Determine the [x, y] coordinate at the center of the cell enclosing the given text.  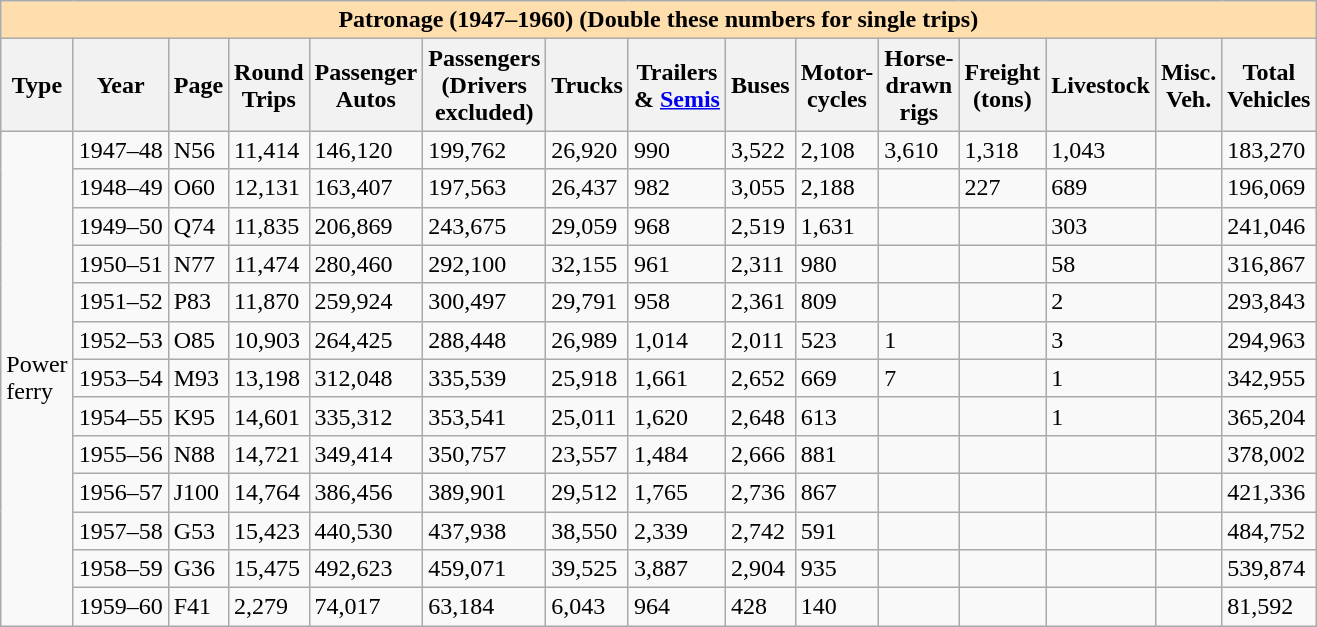
1957–58 [120, 531]
Buses [760, 85]
Round Trips [269, 85]
264,425 [366, 340]
428 [760, 607]
968 [676, 226]
1958–59 [120, 569]
3,610 [919, 150]
183,270 [1269, 150]
M93 [198, 378]
29,791 [588, 302]
2,339 [676, 531]
2,736 [760, 492]
Livestock [1101, 85]
293,843 [1269, 302]
Power ferry [37, 378]
1,765 [676, 492]
1,620 [676, 416]
440,530 [366, 531]
3,055 [760, 188]
591 [836, 531]
14,601 [269, 416]
1959–60 [120, 607]
Horse- drawn rigs [919, 85]
Passengers (Drivers excluded) [484, 85]
2,666 [760, 454]
259,924 [366, 302]
7 [919, 378]
292,100 [484, 264]
303 [1101, 226]
312,048 [366, 378]
26,437 [588, 188]
196,069 [1269, 188]
982 [676, 188]
437,938 [484, 531]
81,592 [1269, 607]
6,043 [588, 607]
1,661 [676, 378]
13,198 [269, 378]
206,869 [366, 226]
1949–50 [120, 226]
P83 [198, 302]
1,014 [676, 340]
2,188 [836, 188]
2,279 [269, 607]
N77 [198, 264]
29,512 [588, 492]
25,918 [588, 378]
961 [676, 264]
2,904 [760, 569]
2 [1101, 302]
15,475 [269, 569]
11,474 [269, 264]
867 [836, 492]
492,623 [366, 569]
29,059 [588, 226]
J100 [198, 492]
11,870 [269, 302]
316,867 [1269, 264]
539,874 [1269, 569]
58 [1101, 264]
335,312 [366, 416]
10,903 [269, 340]
26,920 [588, 150]
163,407 [366, 188]
2,519 [760, 226]
1951–52 [120, 302]
Passenger Autos [366, 85]
1,631 [836, 226]
300,497 [484, 302]
G53 [198, 531]
280,460 [366, 264]
1952–53 [120, 340]
1,318 [1002, 150]
378,002 [1269, 454]
1,484 [676, 454]
G36 [198, 569]
O85 [198, 340]
N88 [198, 454]
980 [836, 264]
484,752 [1269, 531]
15,423 [269, 531]
11,414 [269, 150]
Year [120, 85]
1947–48 [120, 150]
Motor- cycles [836, 85]
23,557 [588, 454]
Q74 [198, 226]
243,675 [484, 226]
Misc. Veh. [1188, 85]
964 [676, 607]
288,448 [484, 340]
958 [676, 302]
881 [836, 454]
1955–56 [120, 454]
241,046 [1269, 226]
39,525 [588, 569]
342,955 [1269, 378]
350,757 [484, 454]
2,011 [760, 340]
Type [37, 85]
1948–49 [120, 188]
3,887 [676, 569]
689 [1101, 188]
25,011 [588, 416]
199,762 [484, 150]
Trucks [588, 85]
2,652 [760, 378]
38,550 [588, 531]
12,131 [269, 188]
349,414 [366, 454]
421,336 [1269, 492]
1953–54 [120, 378]
227 [1002, 188]
353,541 [484, 416]
74,017 [366, 607]
140 [836, 607]
294,963 [1269, 340]
386,456 [366, 492]
K95 [198, 416]
990 [676, 150]
2,361 [760, 302]
2,108 [836, 150]
Total Vehicles [1269, 85]
335,539 [484, 378]
Patronage (1947–1960) (Double these numbers for single trips) [658, 20]
O60 [198, 188]
523 [836, 340]
N56 [198, 150]
Freight (tons) [1002, 85]
3 [1101, 340]
809 [836, 302]
1954–55 [120, 416]
613 [836, 416]
F41 [198, 607]
1956–57 [120, 492]
2,311 [760, 264]
Trailers & Semis [676, 85]
11,835 [269, 226]
389,901 [484, 492]
2,742 [760, 531]
14,721 [269, 454]
2,648 [760, 416]
669 [836, 378]
365,204 [1269, 416]
3,522 [760, 150]
26,989 [588, 340]
1950–51 [120, 264]
1,043 [1101, 150]
197,563 [484, 188]
14,764 [269, 492]
63,184 [484, 607]
459,071 [484, 569]
Page [198, 85]
32,155 [588, 264]
146,120 [366, 150]
935 [836, 569]
